From the cell containing the given text, extract its center point as (X, Y) coordinate. 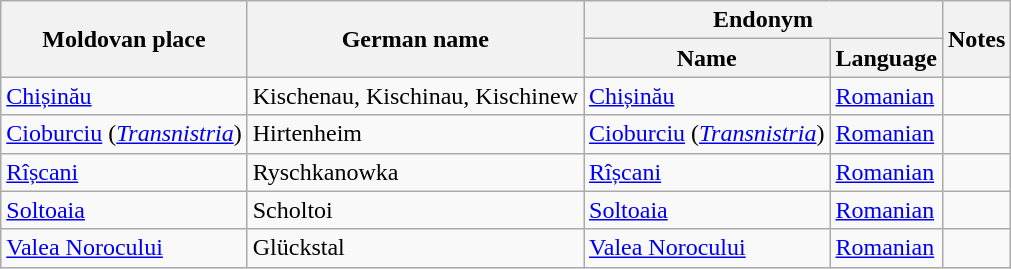
Notes (976, 39)
Kischenau, Kischinau, Kischinew (415, 96)
Glückstal (415, 248)
Endonym (764, 20)
Name (707, 58)
Language (886, 58)
Moldovan place (124, 39)
Scholtoi (415, 210)
German name (415, 39)
Ryschkanowka (415, 172)
Hirtenheim (415, 134)
